Pinpoint the cell where the given text exists, returning its [x, y] midpoint coordinate. 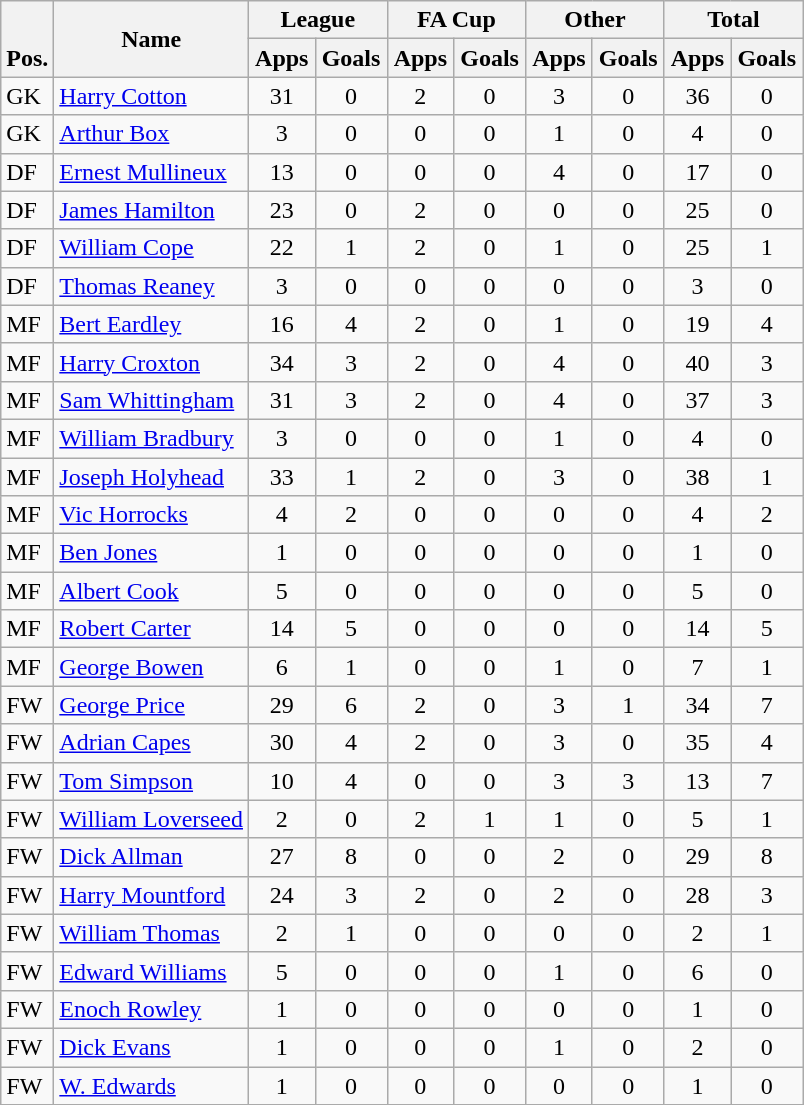
10 [282, 781]
George Price [152, 705]
17 [698, 172]
George Bowen [152, 667]
Ernest Mullineux [152, 172]
William Cope [152, 248]
Tom Simpson [152, 781]
Total [734, 20]
Pos. [28, 39]
W. Edwards [152, 1085]
36 [698, 96]
38 [698, 477]
Thomas Reaney [152, 286]
22 [282, 248]
40 [698, 362]
Harry Croxton [152, 362]
Harry Cotton [152, 96]
William Bradbury [152, 438]
Albert Cook [152, 591]
William Thomas [152, 933]
James Hamilton [152, 210]
Vic Horrocks [152, 515]
27 [282, 857]
Joseph Holyhead [152, 477]
Edward Williams [152, 971]
Robert Carter [152, 629]
FA Cup [456, 20]
33 [282, 477]
Harry Mountford [152, 895]
Ben Jones [152, 553]
William Loverseed [152, 819]
30 [282, 743]
Adrian Capes [152, 743]
Name [152, 39]
Bert Eardley [152, 324]
Enoch Rowley [152, 1009]
19 [698, 324]
Sam Whittingham [152, 400]
Dick Evans [152, 1047]
24 [282, 895]
League [318, 20]
35 [698, 743]
28 [698, 895]
23 [282, 210]
Arthur Box [152, 134]
16 [282, 324]
37 [698, 400]
Other [596, 20]
Dick Allman [152, 857]
